For the text-containing cell, return its midpoint in (x, y) coordinate format. 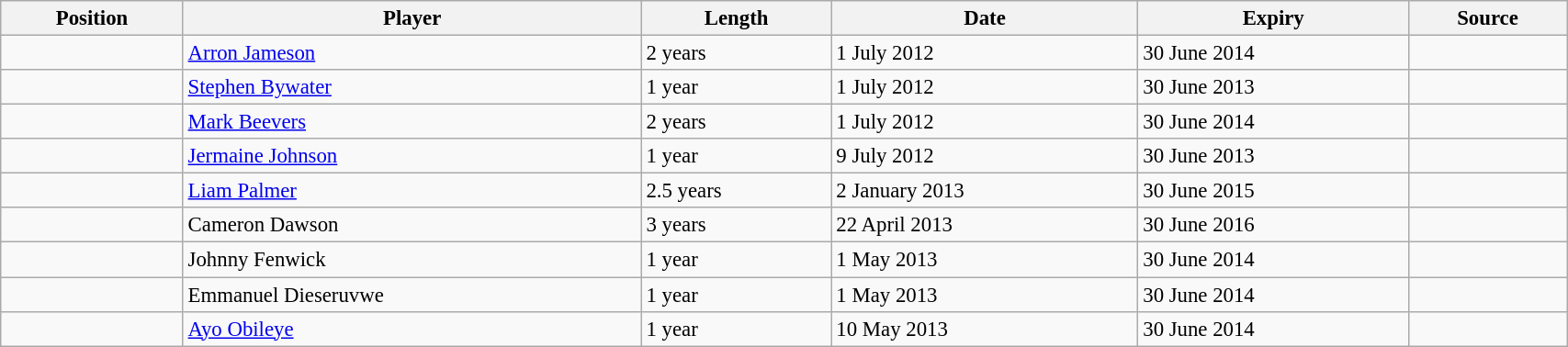
22 April 2013 (985, 225)
Stephen Bywater (412, 87)
Arron Jameson (412, 53)
Length (737, 18)
30 June 2015 (1273, 191)
2.5 years (737, 191)
Position (92, 18)
10 May 2013 (985, 329)
Date (985, 18)
Jermaine Johnson (412, 156)
Expiry (1273, 18)
Ayo Obileye (412, 329)
Emmanuel Dieseruvwe (412, 295)
3 years (737, 225)
30 June 2016 (1273, 225)
Source (1487, 18)
Johnny Fenwick (412, 260)
Mark Beevers (412, 122)
9 July 2012 (985, 156)
2 January 2013 (985, 191)
Liam Palmer (412, 191)
Cameron Dawson (412, 225)
Player (412, 18)
